Capture the cell that displays the provided text and extract its [X, Y] central coordinate. 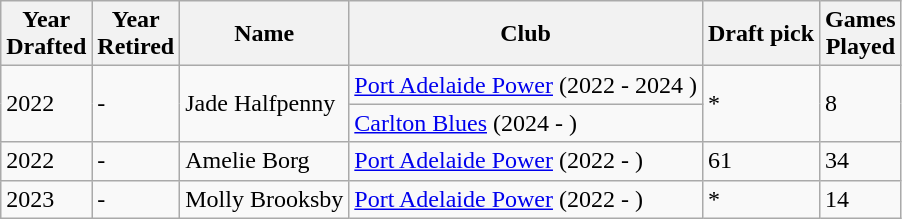
Port Adelaide Power (2022 - 2024 ) [526, 85]
Name [264, 34]
YearDrafted [46, 34]
14 [861, 199]
Amelie Borg [264, 161]
Jade Halfpenny [264, 104]
2023 [46, 199]
61 [760, 161]
8 [861, 104]
34 [861, 161]
GamesPlayed [861, 34]
Molly Brooksby [264, 199]
Club [526, 34]
YearRetired [136, 34]
Carlton Blues (2024 - ) [526, 123]
Draft pick [760, 34]
